Return the [x, y] coordinate for the center point of the cell that contains the specified text.  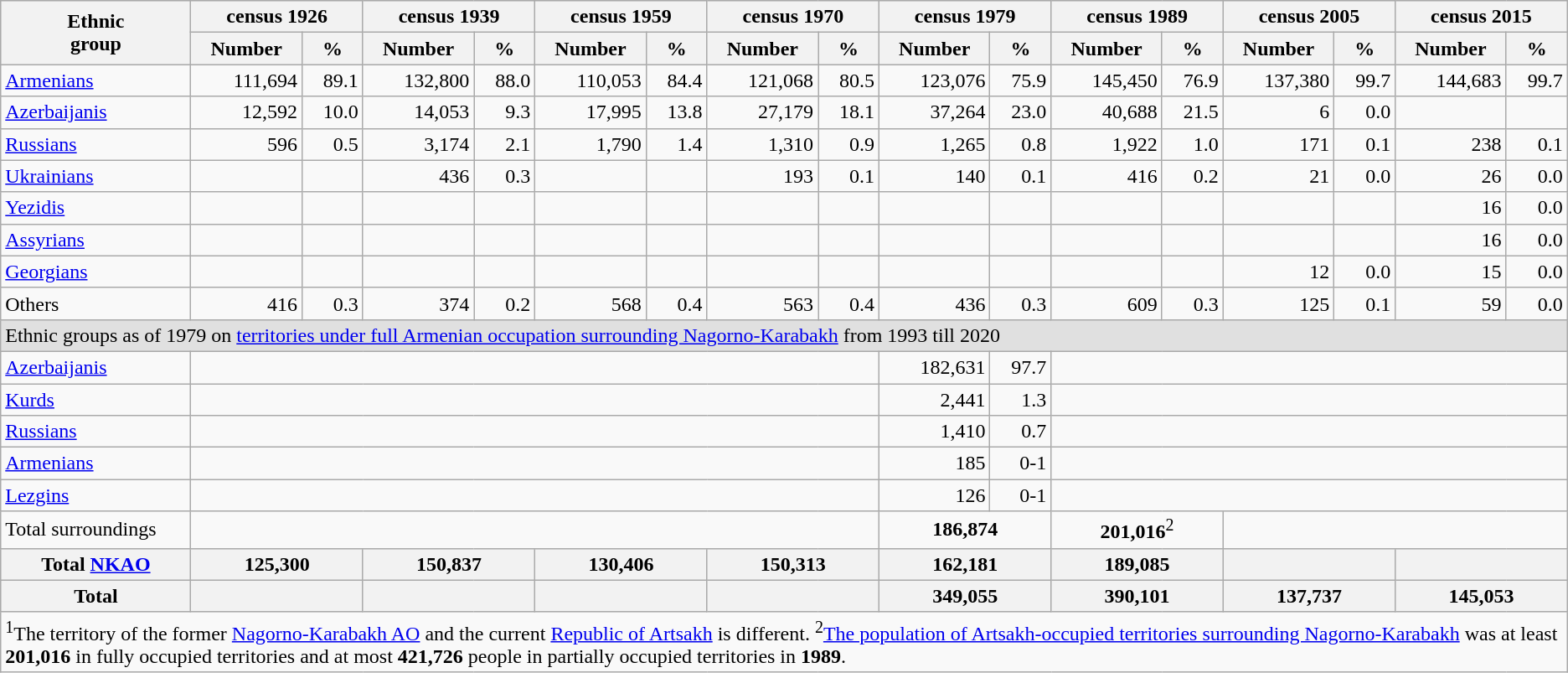
1,790 [591, 144]
238 [1451, 144]
596 [246, 144]
census 2005 [1308, 17]
Assyrians [95, 240]
26 [1451, 176]
Others [95, 303]
27,179 [762, 112]
140 [935, 176]
89.1 [332, 80]
0.8 [1020, 144]
Ukrainians [95, 176]
1.3 [1020, 400]
75.9 [1020, 80]
Yezidis [95, 208]
census 1959 [622, 17]
390,101 [1137, 596]
Ethnicgroup [95, 33]
144,683 [1451, 80]
162,181 [965, 564]
21.5 [1193, 112]
132,800 [418, 80]
111,694 [246, 80]
182,631 [935, 367]
Georgians [95, 272]
15 [1451, 272]
121,068 [762, 80]
150,313 [792, 564]
193 [762, 176]
150,837 [449, 564]
Ethnic groups as of 1979 on territories under full Armenian occupation surrounding Nagorno-Karabakh from 1993 till 2020 [784, 335]
census 1970 [792, 17]
10.0 [332, 112]
17,995 [591, 112]
Total [95, 596]
census 1926 [276, 17]
0.9 [849, 144]
126 [935, 495]
1,922 [1106, 144]
Total NKAO [95, 564]
185 [935, 463]
189,085 [1137, 564]
609 [1106, 303]
Lezgins [95, 495]
13.8 [677, 112]
1.4 [677, 144]
census 2015 [1482, 17]
census 1939 [449, 17]
37,264 [935, 112]
census 1989 [1137, 17]
0.7 [1020, 432]
374 [418, 303]
9.3 [504, 112]
23.0 [1020, 112]
1,310 [762, 144]
125,300 [276, 564]
Kurds [95, 400]
568 [591, 303]
171 [1278, 144]
201,0162 [1137, 530]
110,053 [591, 80]
1.0 [1193, 144]
137,737 [1308, 596]
125 [1278, 303]
21 [1278, 176]
563 [762, 303]
137,380 [1278, 80]
Total surroundings [95, 530]
12,592 [246, 112]
3,174 [418, 144]
2,441 [935, 400]
6 [1278, 112]
88.0 [504, 80]
18.1 [849, 112]
145,053 [1482, 596]
1,265 [935, 144]
0.5 [332, 144]
97.7 [1020, 367]
59 [1451, 303]
2.1 [504, 144]
186,874 [965, 530]
123,076 [935, 80]
130,406 [622, 564]
14,053 [418, 112]
40,688 [1106, 112]
1,410 [935, 432]
84.4 [677, 80]
80.5 [849, 80]
76.9 [1193, 80]
12 [1278, 272]
349,055 [965, 596]
145,450 [1106, 80]
census 1979 [965, 17]
